Detect which cell encompasses the target text, then output its (X, Y) center coordinate. 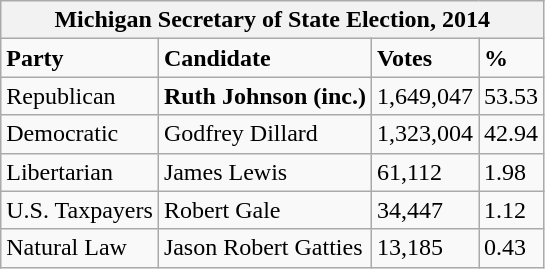
James Lewis (264, 172)
Robert Gale (264, 210)
1.98 (512, 172)
Democratic (80, 134)
53.53 (512, 96)
Votes (424, 58)
U.S. Taxpayers (80, 210)
Candidate (264, 58)
0.43 (512, 248)
Ruth Johnson (inc.) (264, 96)
Republican (80, 96)
Jason Robert Gatties (264, 248)
61,112 (424, 172)
42.94 (512, 134)
34,447 (424, 210)
1,323,004 (424, 134)
Party (80, 58)
1.12 (512, 210)
13,185 (424, 248)
Natural Law (80, 248)
Michigan Secretary of State Election, 2014 (272, 20)
1,649,047 (424, 96)
Godfrey Dillard (264, 134)
Libertarian (80, 172)
% (512, 58)
